Determine the (x, y) coordinate at the center of the cell enclosing the given text.  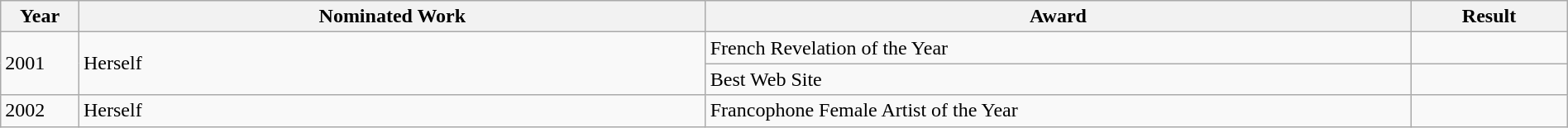
French Revelation of the Year (1059, 48)
Award (1059, 17)
2001 (40, 64)
Result (1489, 17)
Best Web Site (1059, 79)
Year (40, 17)
Francophone Female Artist of the Year (1059, 111)
Nominated Work (392, 17)
2002 (40, 111)
